Output the (x, y) coordinate of the center of the cell containing the given text.  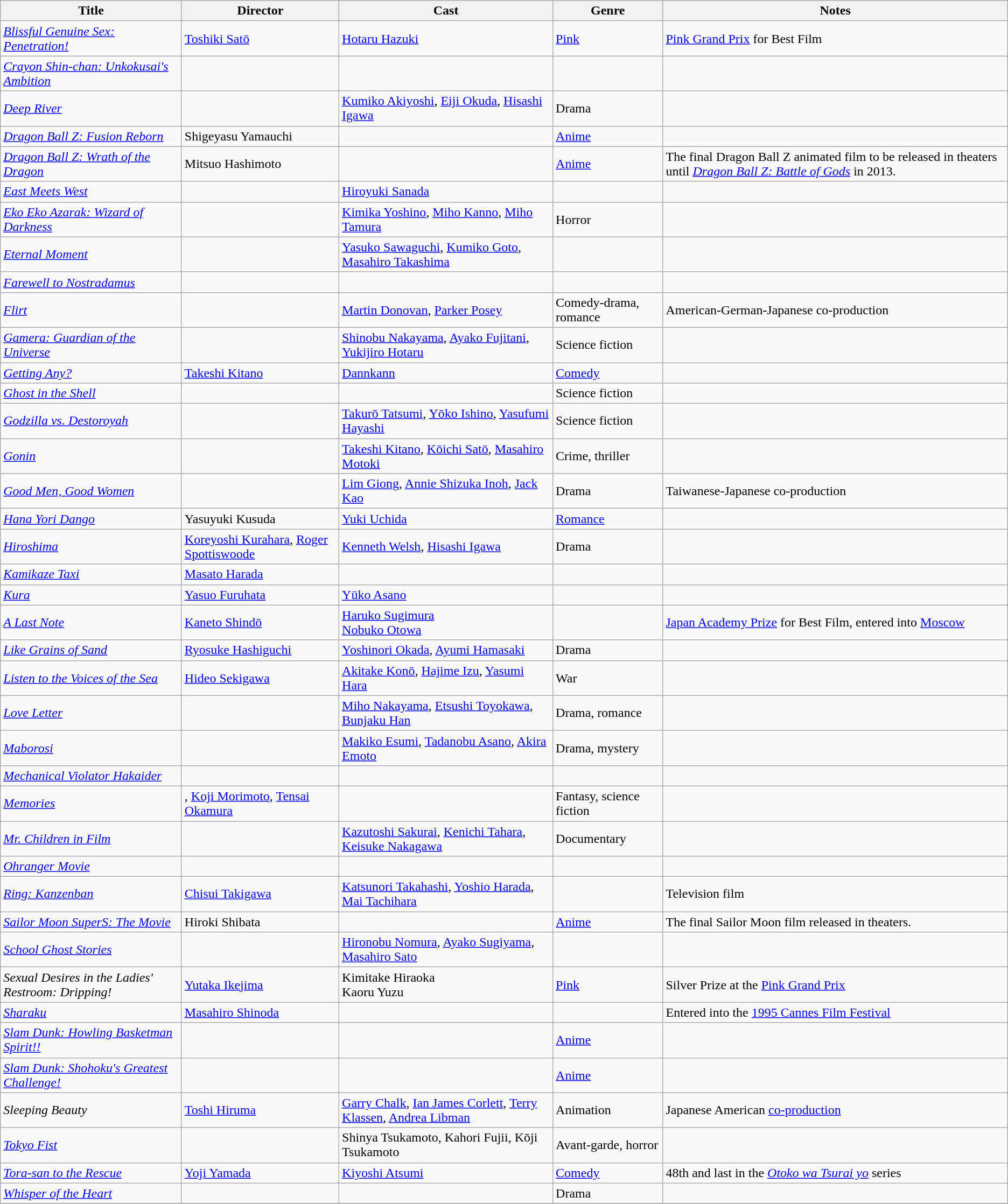
Flirt (92, 310)
Shinya Tsukamoto, Kahori Fujii, Kōji Tsukamoto (446, 1145)
Mechanical Violator Hakaider (92, 776)
Godzilla vs. Destoroyah (92, 421)
Taiwanese-Japanese co-production (835, 491)
Drama, romance (608, 713)
Japan Academy Prize for Best Film, entered into Moscow (835, 622)
Kiyoshi Atsumi (446, 1173)
Avant-garde, horror (608, 1145)
Takurō Tatsumi, Yōko Ishino, Yasufumi Hayashi (446, 421)
Yoji Yamada (260, 1173)
Horror (608, 220)
Kura (92, 595)
Slam Dunk: Howling Basketman Spirit!! (92, 1040)
Kimika Yoshino, Miho Kanno, Miho Tamura (446, 220)
Makiko Esumi, Tadanobu Asano, Akira Emoto (446, 748)
Documentary (608, 839)
School Ghost Stories (92, 949)
Television film (835, 895)
Notes (835, 11)
Good Men, Good Women (92, 491)
48th and last in the Otoko wa Tsurai yo series (835, 1173)
Yuki Uchida (446, 519)
Genre (608, 11)
Ryosuke Hashiguchi (260, 650)
Crime, thriller (608, 456)
Ghost in the Shell (92, 393)
Fantasy, science fiction (608, 803)
Yoshinori Okada, Ayumi Hamasaki (446, 650)
Hotaru Hazuki (446, 39)
Mitsuo Hashimoto (260, 164)
Maborosi (92, 748)
Entered into the 1995 Cannes Film Festival (835, 1012)
Eternal Moment (92, 254)
Sailor Moon SuperS: The Movie (92, 922)
Director (260, 11)
Dragon Ball Z: Wrath of the Dragon (92, 164)
Hiroki Shibata (260, 922)
Farewell to Nostradamus (92, 282)
Getting Any? (92, 373)
Cast (446, 11)
Takeshi Kitano (260, 373)
Sexual Desires in the Ladies' Restroom: Dripping! (92, 985)
Shigeyasu Yamauchi (260, 136)
The final Sailor Moon film released in theaters. (835, 922)
Yasuko Sawaguchi, Kumiko Goto, Masahiro Takashima (446, 254)
Hiroyuki Sanada (446, 192)
Crayon Shin-chan: Unkokusai's Ambition (92, 73)
Gonin (92, 456)
Like Grains of Sand (92, 650)
Slam Dunk: Shohoku's Greatest Challenge! (92, 1075)
Kazutoshi Sakurai, Kenichi Tahara, Keisuke Nakagawa (446, 839)
Ohranger Movie (92, 867)
The final Dragon Ball Z animated film to be released in theaters until Dragon Ball Z: Battle of Gods in 2013. (835, 164)
Dannkann (446, 373)
Comedy-drama, romance (608, 310)
Kimitake HiraokaKaoru Yuzu (446, 985)
Kumiko Akiyoshi, Eiji Okuda, Hisashi Igawa (446, 109)
Hiroshima (92, 547)
Toshi Hiruma (260, 1110)
Garry Chalk, Ian James Corlett, Terry Klassen, Andrea Libman (446, 1110)
Masato Harada (260, 574)
Memories (92, 803)
Masahiro Shinoda (260, 1012)
Title (92, 11)
Lim Giong, Annie Shizuka Inoh, Jack Kao (446, 491)
A Last Note (92, 622)
American-German-Japanese co-production (835, 310)
Hideo Sekigawa (260, 678)
Animation (608, 1110)
East Meets West (92, 192)
Silver Prize at the Pink Grand Prix (835, 985)
Drama, mystery (608, 748)
Gamera: Guardian of the Universe (92, 344)
Chisui Takigawa (260, 895)
War (608, 678)
Mr. Children in Film (92, 839)
Miho Nakayama, Etsushi Toyokawa, Bunjaku Han (446, 713)
Takeshi Kitano, Kōichi Satō, Masahiro Motoki (446, 456)
Japanese American co-production (835, 1110)
Tokyo Fist (92, 1145)
Toshiki Satō (260, 39)
Blissful Genuine Sex: Penetration! (92, 39)
Dragon Ball Z: Fusion Reborn (92, 136)
Deep River (92, 109)
, Koji Morimoto, Tensai Okamura (260, 803)
Shinobu Nakayama, Ayako Fujitani, Yukijiro Hotaru (446, 344)
Yasuyuki Kusuda (260, 519)
Eko Eko Azarak: Wizard of Darkness (92, 220)
Sharaku (92, 1012)
Koreyoshi Kurahara, Roger Spottiswoode (260, 547)
Hana Yori Dango (92, 519)
Pink Grand Prix for Best Film (835, 39)
Yutaka Ikejima (260, 985)
Whisper of the Heart (92, 1193)
Yūko Asano (446, 595)
Yasuo Furuhata (260, 595)
Haruko Sugimura Nobuko Otowa (446, 622)
Love Letter (92, 713)
Kenneth Welsh, Hisashi Igawa (446, 547)
Ring: Kanzenban (92, 895)
Hironobu Nomura, Ayako Sugiyama, Masahiro Sato (446, 949)
Katsunori Takahashi, Yoshio Harada, Mai Tachihara (446, 895)
Romance (608, 519)
Kamikaze Taxi (92, 574)
Martin Donovan, Parker Posey (446, 310)
Akitake Konō, Hajime Izu, Yasumi Hara (446, 678)
Tora-san to the Rescue (92, 1173)
Kaneto Shindō (260, 622)
Sleeping Beauty (92, 1110)
Listen to the Voices of the Sea (92, 678)
